Pinpoint the cell where the given text exists, returning its (x, y) midpoint coordinate. 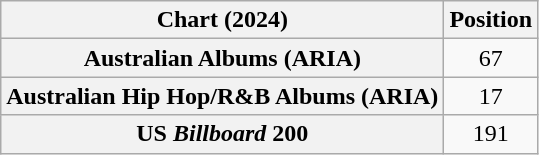
US Billboard 200 (222, 134)
67 (491, 58)
Chart (2024) (222, 20)
17 (491, 96)
191 (491, 134)
Australian Albums (ARIA) (222, 58)
Position (491, 20)
Australian Hip Hop/R&B Albums (ARIA) (222, 96)
